Determine the (x, y) coordinate at the center of the cell enclosing the given text.  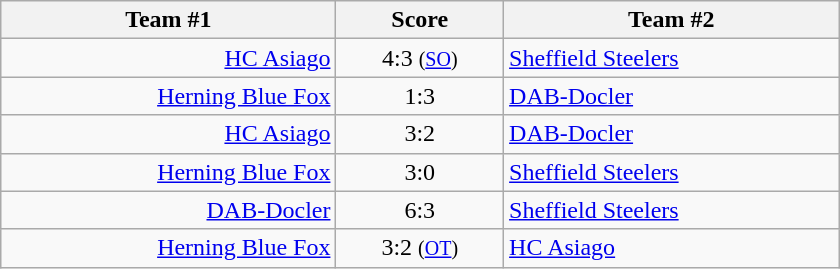
Team #1 (168, 20)
4:3 (SO) (420, 58)
3:2 (OT) (420, 248)
Score (420, 20)
3:2 (420, 134)
6:3 (420, 210)
Team #2 (672, 20)
3:0 (420, 172)
1:3 (420, 96)
